Detect which cell encompasses the target text, then output its (X, Y) center coordinate. 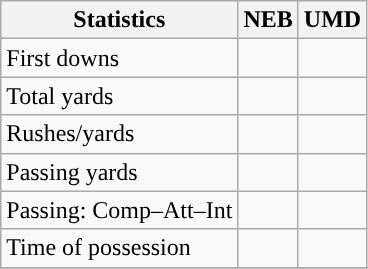
First downs (120, 58)
Passing yards (120, 172)
NEB (268, 20)
Passing: Comp–Att–Int (120, 210)
Time of possession (120, 248)
Rushes/yards (120, 134)
Statistics (120, 20)
Total yards (120, 96)
UMD (332, 20)
